For the text-containing cell, return its midpoint in [x, y] coordinate format. 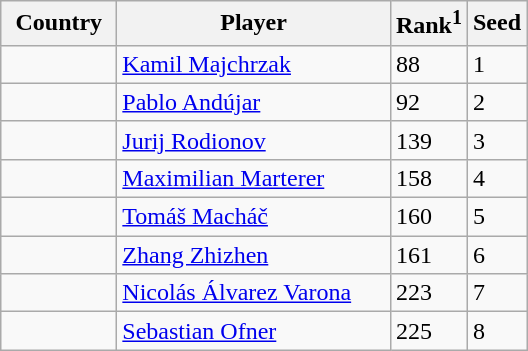
Tomáš Macháč [254, 217]
2 [496, 102]
Nicolás Álvarez Varona [254, 293]
92 [428, 102]
7 [496, 293]
161 [428, 255]
Zhang Zhizhen [254, 255]
160 [428, 217]
88 [428, 64]
5 [496, 217]
Pablo Andújar [254, 102]
Kamil Majchrzak [254, 64]
Maximilian Marterer [254, 178]
139 [428, 140]
6 [496, 255]
Jurij Rodionov [254, 140]
Seed [496, 24]
Sebastian Ofner [254, 331]
Country [59, 24]
Rank1 [428, 24]
Player [254, 24]
225 [428, 331]
4 [496, 178]
158 [428, 178]
223 [428, 293]
1 [496, 64]
3 [496, 140]
8 [496, 331]
